Determine the (X, Y) coordinate at the center of the cell enclosing the given text.  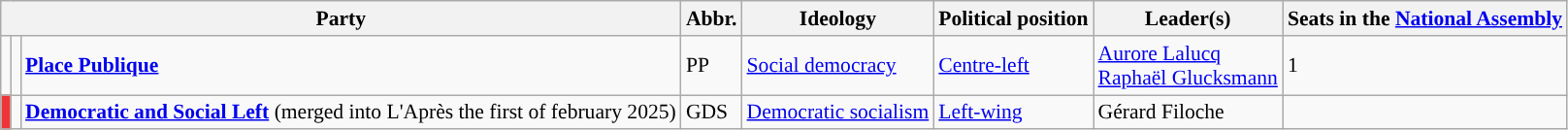
1 (1424, 66)
Democratic and Social Left (merged into L'Après the first of february 2025) (351, 113)
PP (712, 66)
Ideology (838, 18)
Seats in the National Assembly (1424, 18)
Democratic socialism (838, 113)
Party (342, 18)
Social democracy (838, 66)
Political position (1013, 18)
Centre-left (1013, 66)
Place Publique (351, 66)
Abbr. (712, 18)
Gérard Filoche (1188, 113)
GDS (712, 113)
Aurore LalucqRaphaël Glucksmann (1188, 66)
Leader(s) (1188, 18)
Left-wing (1013, 113)
